For the text-containing cell, return its midpoint in (X, Y) coordinate format. 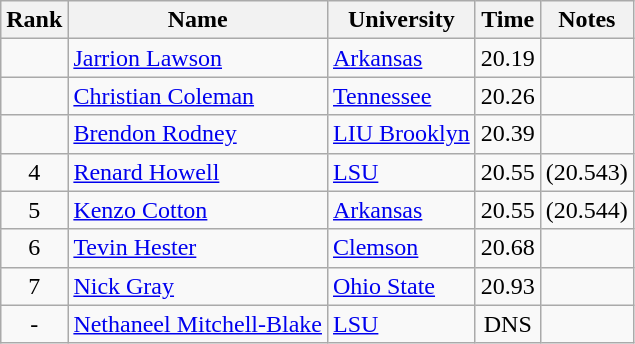
(20.544) (586, 210)
20.68 (508, 248)
6 (34, 248)
5 (34, 210)
LIU Brooklyn (401, 134)
Time (508, 20)
- (34, 324)
Nethaneel Mitchell-Blake (198, 324)
DNS (508, 324)
Brendon Rodney (198, 134)
Kenzo Cotton (198, 210)
20.93 (508, 286)
Rank (34, 20)
Clemson (401, 248)
Christian Coleman (198, 96)
Notes (586, 20)
4 (34, 172)
Renard Howell (198, 172)
20.19 (508, 58)
University (401, 20)
Name (198, 20)
Tennessee (401, 96)
Ohio State (401, 286)
Jarrion Lawson (198, 58)
20.39 (508, 134)
7 (34, 286)
Nick Gray (198, 286)
Tevin Hester (198, 248)
20.26 (508, 96)
(20.543) (586, 172)
